Identify which cell holds the provided text, then report its (X, Y) central coordinate. 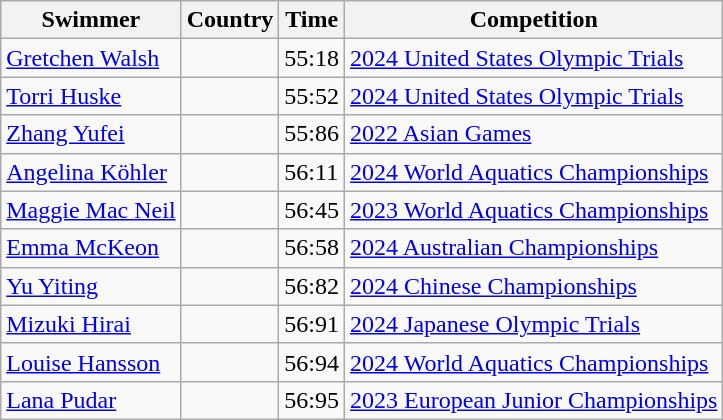
Mizuki Hirai (91, 324)
Emma McKeon (91, 248)
Yu Yiting (91, 286)
56:95 (312, 400)
Lana Pudar (91, 400)
2022 Asian Games (534, 134)
Swimmer (91, 20)
2023 European Junior Championships (534, 400)
56:82 (312, 286)
56:94 (312, 362)
Zhang Yufei (91, 134)
Torri Huske (91, 96)
56:91 (312, 324)
2024 Japanese Olympic Trials (534, 324)
Maggie Mac Neil (91, 210)
56:58 (312, 248)
Time (312, 20)
2024 Australian Championships (534, 248)
55:52 (312, 96)
56:45 (312, 210)
Competition (534, 20)
55:18 (312, 58)
Gretchen Walsh (91, 58)
Country (230, 20)
2023 World Aquatics Championships (534, 210)
Louise Hansson (91, 362)
55:86 (312, 134)
56:11 (312, 172)
2024 Chinese Championships (534, 286)
Angelina Köhler (91, 172)
